Determine the [X, Y] coordinate at the center of the cell enclosing the given text.  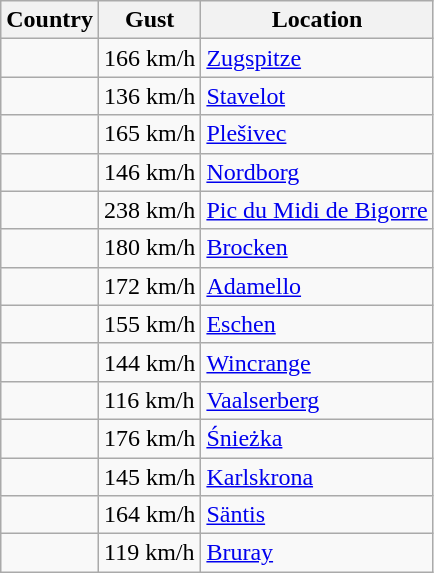
Gust [149, 20]
145 km/h [149, 477]
146 km/h [149, 172]
Eschen [317, 324]
176 km/h [149, 438]
136 km/h [149, 96]
166 km/h [149, 58]
Brocken [317, 248]
Zugspitze [317, 58]
Nordborg [317, 172]
Stavelot [317, 96]
Country [50, 20]
Bruray [317, 553]
180 km/h [149, 248]
Pic du Midi de Bigorre [317, 210]
Location [317, 20]
Plešivec [317, 134]
Wincrange [317, 362]
119 km/h [149, 553]
Adamello [317, 286]
116 km/h [149, 400]
Karlskrona [317, 477]
172 km/h [149, 286]
Säntis [317, 515]
Śnieżka [317, 438]
238 km/h [149, 210]
155 km/h [149, 324]
164 km/h [149, 515]
Vaalserberg [317, 400]
165 km/h [149, 134]
144 km/h [149, 362]
